Return [X, Y] of the center of cell containing provided text 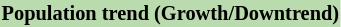
Population trend (Growth/Downtrend) [170, 14]
